Return the (x, y) coordinate for the center point of the cell that contains the specified text.  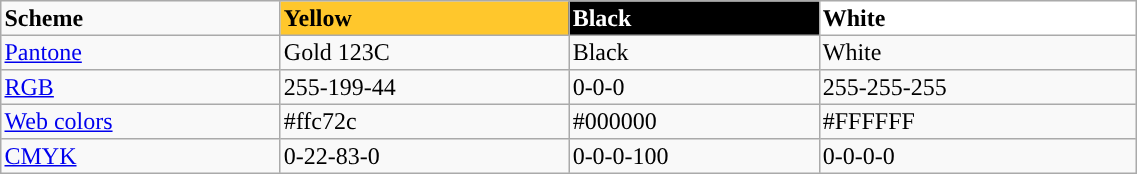
CMYK (140, 156)
Scheme (140, 18)
255-199-44 (424, 87)
#ffc72c (424, 121)
255-255-255 (978, 87)
Yellow (424, 18)
Pantone (140, 52)
0-22-83-0 (424, 156)
RGB (140, 87)
#FFFFFF (978, 121)
0-0-0-100 (694, 156)
#000000 (694, 121)
0-0-0-0 (978, 156)
Gold 123C (424, 52)
Web colors (140, 121)
0-0-0 (694, 87)
